Find where the given text appears and provide that cell's center as (X, Y) coordinate. 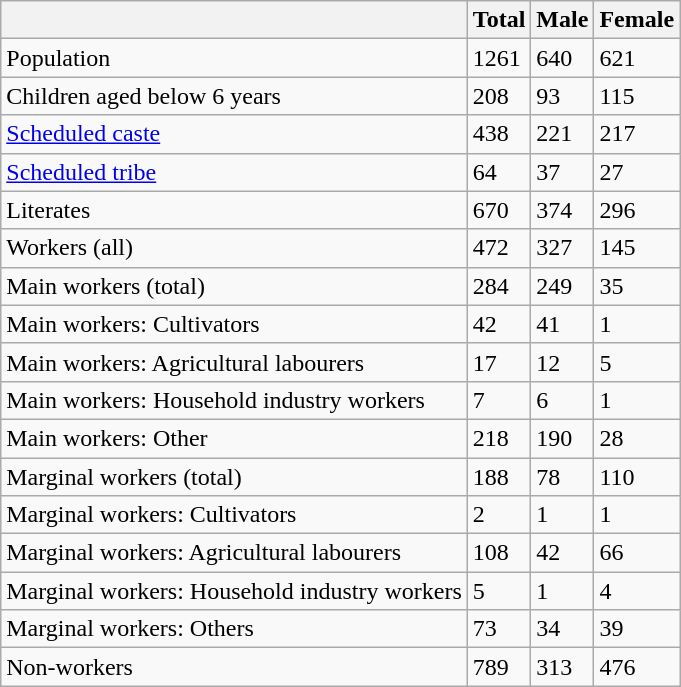
Marginal workers: Cultivators (234, 515)
93 (562, 96)
34 (562, 629)
Literates (234, 210)
221 (562, 134)
66 (637, 553)
2 (499, 515)
12 (562, 362)
1261 (499, 58)
Main workers: Cultivators (234, 324)
Marginal workers: Household industry workers (234, 591)
Main workers: Other (234, 438)
249 (562, 286)
6 (562, 400)
7 (499, 400)
Marginal workers (total) (234, 477)
4 (637, 591)
472 (499, 248)
Main workers (total) (234, 286)
145 (637, 248)
217 (637, 134)
Male (562, 20)
374 (562, 210)
208 (499, 96)
35 (637, 286)
Marginal workers: Others (234, 629)
296 (637, 210)
39 (637, 629)
621 (637, 58)
41 (562, 324)
188 (499, 477)
Non-workers (234, 667)
110 (637, 477)
Population (234, 58)
670 (499, 210)
Main workers: Household industry workers (234, 400)
789 (499, 667)
218 (499, 438)
190 (562, 438)
Workers (all) (234, 248)
73 (499, 629)
Total (499, 20)
327 (562, 248)
313 (562, 667)
78 (562, 477)
108 (499, 553)
Main workers: Agricultural labourers (234, 362)
Scheduled caste (234, 134)
27 (637, 172)
28 (637, 438)
Female (637, 20)
115 (637, 96)
Marginal workers: Agricultural labourers (234, 553)
284 (499, 286)
17 (499, 362)
640 (562, 58)
438 (499, 134)
64 (499, 172)
Scheduled tribe (234, 172)
476 (637, 667)
37 (562, 172)
Children aged below 6 years (234, 96)
